Return (X, Y) of the center of cell containing provided text 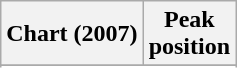
Chart (2007) (72, 34)
Peakposition (189, 34)
